Search for the cell housing the specified text and yield its (X, Y) center coordinate. 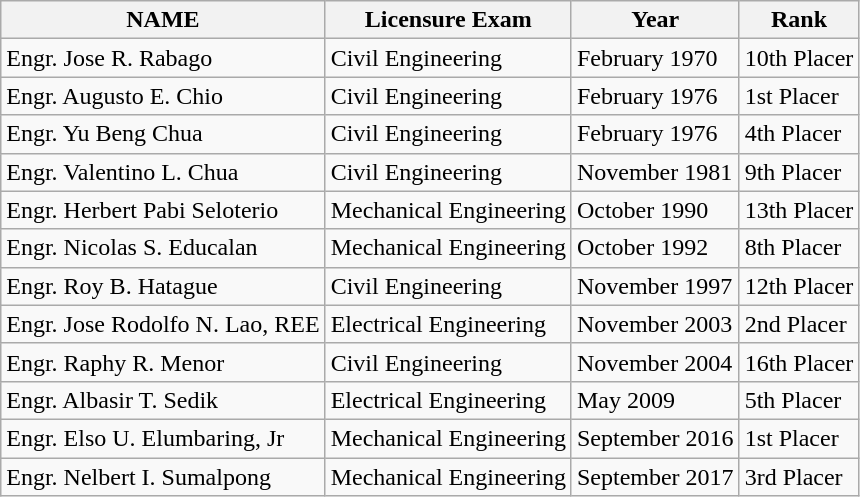
September 2017 (655, 477)
Licensure Exam (448, 20)
May 2009 (655, 400)
2nd Placer (799, 324)
October 1990 (655, 210)
November 1997 (655, 286)
Rank (799, 20)
October 1992 (655, 248)
Engr. Yu Beng Chua (163, 134)
12th Placer (799, 286)
Engr. Nelbert I. Sumalpong (163, 477)
Engr. Nicolas S. Educalan (163, 248)
Engr. Jose R. Rabago (163, 58)
16th Placer (799, 362)
February 1970 (655, 58)
November 2003 (655, 324)
September 2016 (655, 438)
Engr. Herbert Pabi Seloterio (163, 210)
November 2004 (655, 362)
Engr. Jose Rodolfo N. Lao, REE (163, 324)
NAME (163, 20)
Year (655, 20)
Engr. Albasir T. Sedik (163, 400)
Engr. Augusto E. Chio (163, 96)
November 1981 (655, 172)
4th Placer (799, 134)
13th Placer (799, 210)
Engr. Valentino L. Chua (163, 172)
Engr. Raphy R. Menor (163, 362)
8th Placer (799, 248)
5th Placer (799, 400)
10th Placer (799, 58)
Engr. Elso U. Elumbaring, Jr (163, 438)
3rd Placer (799, 477)
9th Placer (799, 172)
Engr. Roy B. Hatague (163, 286)
